Determine the [X, Y] coordinate at the center of the cell enclosing the given text.  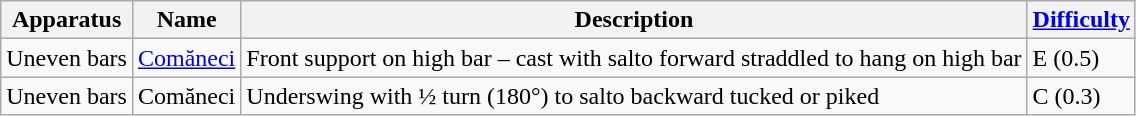
Front support on high bar – cast with salto forward straddled to hang on high bar [634, 58]
Underswing with ½ turn (180°) to salto backward tucked or piked [634, 96]
E (0.5) [1081, 58]
Description [634, 20]
Name [186, 20]
Apparatus [67, 20]
Difficulty [1081, 20]
C (0.3) [1081, 96]
